Pinpoint the cell where the given text exists, returning its (X, Y) midpoint coordinate. 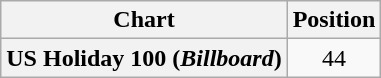
44 (334, 58)
Chart (144, 20)
Position (334, 20)
US Holiday 100 (Billboard) (144, 58)
